Return the (x, y) coordinate for the center point of the cell that contains the specified text.  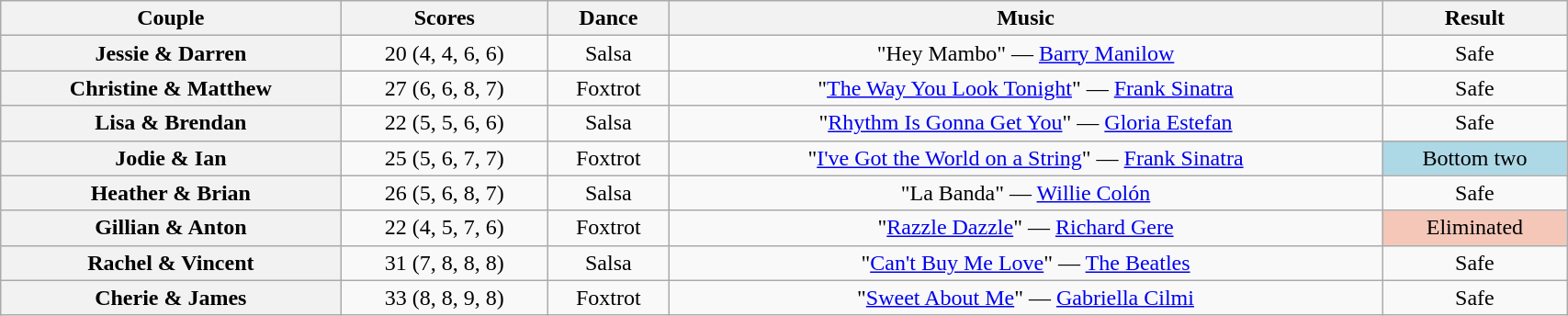
Couple (171, 18)
Dance (608, 18)
Eliminated (1474, 228)
20 (4, 4, 6, 6) (445, 53)
Cherie & James (171, 298)
26 (5, 6, 8, 7) (445, 193)
"I've Got the World on a String" — Frank Sinatra (1025, 158)
Heather & Brian (171, 193)
"The Way You Look Tonight" — Frank Sinatra (1025, 88)
Rachel & Vincent (171, 263)
"Rhythm Is Gonna Get You" — Gloria Estefan (1025, 123)
27 (6, 6, 8, 7) (445, 88)
"Razzle Dazzle" — Richard Gere (1025, 228)
Scores (445, 18)
Lisa & Brendan (171, 123)
Bottom two (1474, 158)
"Can't Buy Me Love" — The Beatles (1025, 263)
22 (5, 5, 6, 6) (445, 123)
Gillian & Anton (171, 228)
Result (1474, 18)
"Sweet About Me" — Gabriella Cilmi (1025, 298)
Jodie & Ian (171, 158)
33 (8, 8, 9, 8) (445, 298)
25 (5, 6, 7, 7) (445, 158)
"Hey Mambo" — Barry Manilow (1025, 53)
"La Banda" — Willie Colón (1025, 193)
Christine & Matthew (171, 88)
Jessie & Darren (171, 53)
22 (4, 5, 7, 6) (445, 228)
Music (1025, 18)
31 (7, 8, 8, 8) (445, 263)
